Locate the cell with the specified text and output its (X, Y) center coordinate. 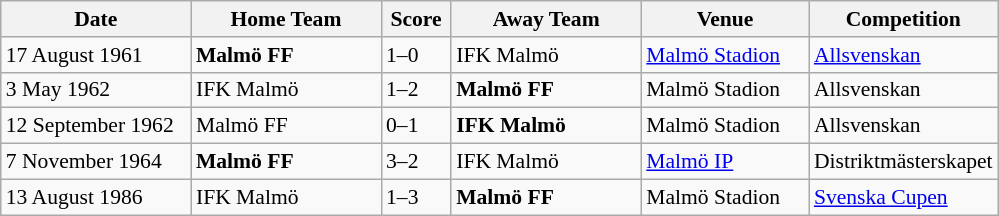
12 September 1962 (96, 126)
Competition (904, 19)
3 May 1962 (96, 90)
Svenska Cupen (904, 197)
7 November 1964 (96, 162)
Home Team (286, 19)
1–0 (416, 55)
Malmö IP (725, 162)
0–1 (416, 126)
Venue (725, 19)
13 August 1986 (96, 197)
Distriktmästerskapet (904, 162)
Date (96, 19)
3–2 (416, 162)
1–2 (416, 90)
1–3 (416, 197)
Away Team (546, 19)
Score (416, 19)
17 August 1961 (96, 55)
